Pinpoint the cell where the given text exists, returning its [X, Y] midpoint coordinate. 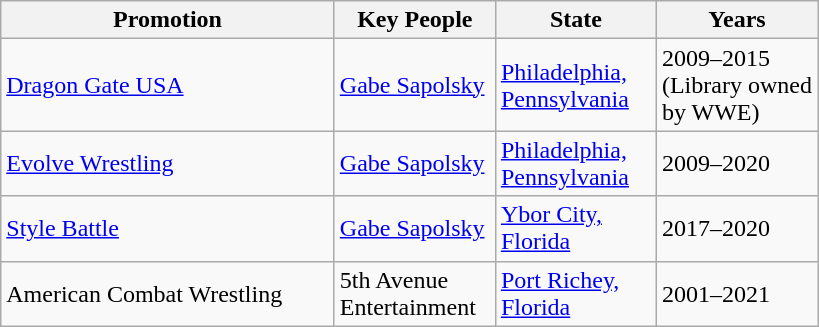
Promotion [168, 20]
5th Avenue Entertainment [414, 294]
2017–2020 [736, 228]
Years [736, 20]
Style Battle [168, 228]
State [576, 20]
2001–2021 [736, 294]
Key People [414, 20]
Port Richey, Florida [576, 294]
Ybor City, Florida [576, 228]
2009–2020 [736, 164]
2009–2015(Library owned by WWE) [736, 85]
American Combat Wrestling [168, 294]
Evolve Wrestling [168, 164]
Dragon Gate USA [168, 85]
